Detect which cell encompasses the target text, then output its (X, Y) center coordinate. 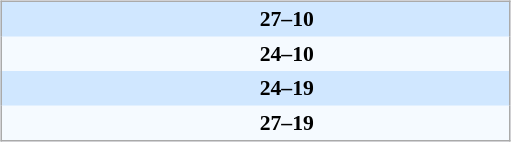
27–19 (286, 124)
27–10 (286, 18)
24–10 (286, 53)
24–19 (286, 88)
